Locate the cell with the specified text and output its (X, Y) center coordinate. 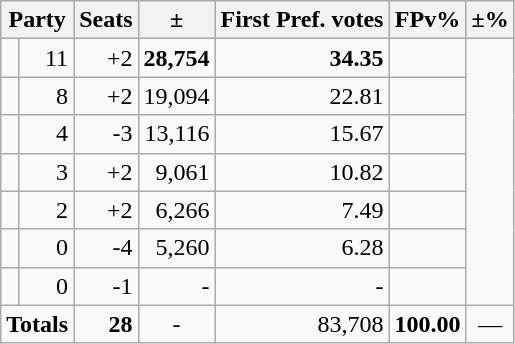
28 (106, 324)
83,708 (302, 324)
6,266 (176, 210)
100.00 (428, 324)
11 (46, 58)
±% (490, 20)
± (176, 20)
13,116 (176, 134)
7.49 (302, 210)
Totals (38, 324)
2 (46, 210)
— (490, 324)
8 (46, 96)
19,094 (176, 96)
-1 (106, 286)
15.67 (302, 134)
Party (38, 20)
Seats (106, 20)
-4 (106, 248)
5,260 (176, 248)
22.81 (302, 96)
FPv% (428, 20)
28,754 (176, 58)
9,061 (176, 172)
4 (46, 134)
3 (46, 172)
First Pref. votes (302, 20)
6.28 (302, 248)
-3 (106, 134)
34.35 (302, 58)
10.82 (302, 172)
